Locate the cell with the specified text and output its [X, Y] center coordinate. 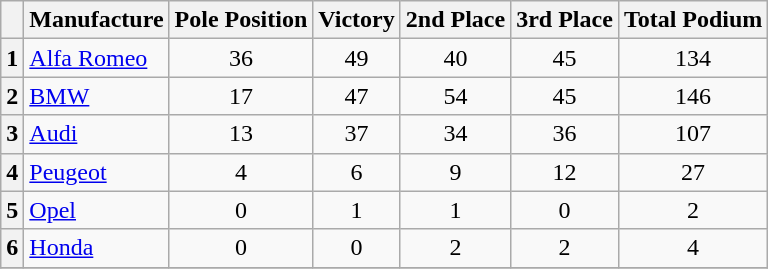
12 [565, 172]
BMW [96, 96]
13 [241, 134]
Audi [96, 134]
54 [455, 96]
Total Podium [693, 20]
Pole Position [241, 20]
Manufacture [96, 20]
3rd Place [565, 20]
17 [241, 96]
2nd Place [455, 20]
Honda [96, 248]
37 [356, 134]
Victory [356, 20]
9 [455, 172]
Alfa Romeo [96, 58]
27 [693, 172]
47 [356, 96]
40 [455, 58]
Opel [96, 210]
134 [693, 58]
5 [12, 210]
49 [356, 58]
34 [455, 134]
3 [12, 134]
Peugeot [96, 172]
107 [693, 134]
146 [693, 96]
